Scan for the cell matching the given text and deliver its (X, Y) coordinate at center. 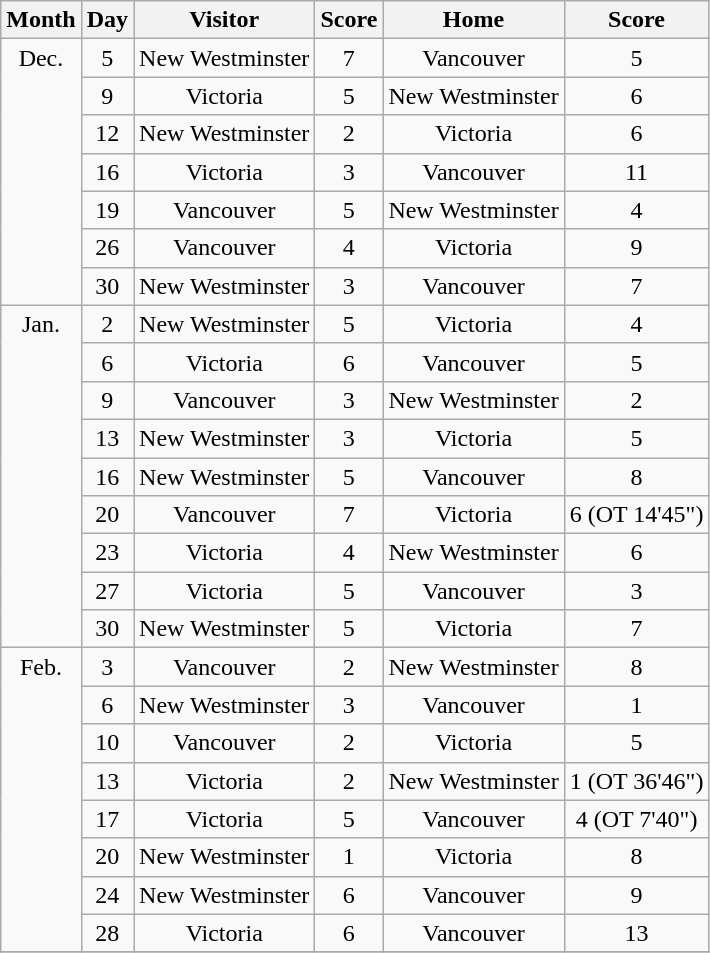
27 (107, 591)
19 (107, 210)
Visitor (224, 20)
24 (107, 895)
Day (107, 20)
10 (107, 743)
11 (636, 172)
Jan. (41, 476)
Month (41, 20)
12 (107, 134)
1 (OT 36'46") (636, 781)
23 (107, 553)
Feb. (41, 800)
17 (107, 819)
26 (107, 248)
6 (OT 14'45") (636, 515)
28 (107, 933)
Dec. (41, 172)
4 (OT 7'40") (636, 819)
Home (474, 20)
